Locate the cell with the specified text and output its (X, Y) center coordinate. 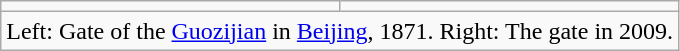
Left: Gate of the Guozijian in Beijing, 1871. Right: The gate in 2009. (340, 31)
